Find where the given text appears and provide that cell's center as [X, Y] coordinate. 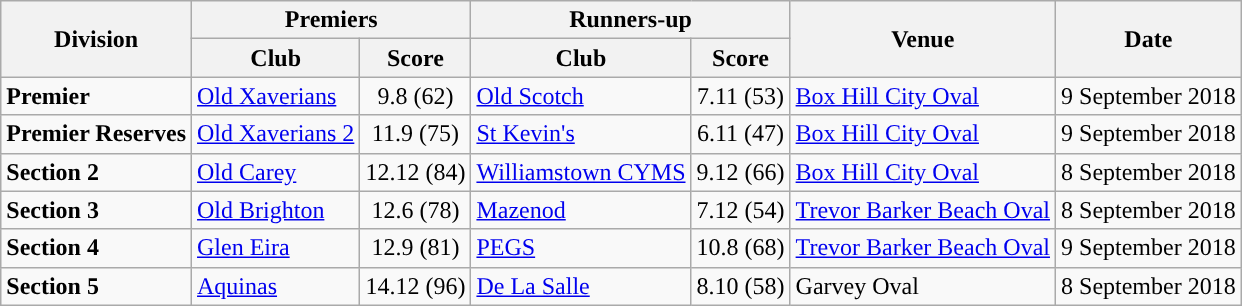
11.9 (75) [416, 134]
Glen Eira [276, 248]
Garvey Oval [922, 286]
8.10 (58) [740, 286]
Section 5 [96, 286]
Section 4 [96, 248]
Old Brighton [276, 210]
Premiers [332, 20]
Venue [922, 39]
12.6 (78) [416, 210]
De La Salle [581, 286]
Premier [96, 96]
6.11 (47) [740, 134]
Date [1149, 39]
7.11 (53) [740, 96]
Old Carey [276, 172]
14.12 (96) [416, 286]
Section 3 [96, 210]
12.9 (81) [416, 248]
9.12 (66) [740, 172]
10.8 (68) [740, 248]
9.8 (62) [416, 96]
7.12 (54) [740, 210]
St Kevin's [581, 134]
Old Xaverians 2 [276, 134]
Old Scotch [581, 96]
Williamstown CYMS [581, 172]
Premier Reserves [96, 134]
PEGS [581, 248]
Old Xaverians [276, 96]
Mazenod [581, 210]
12.12 (84) [416, 172]
Aquinas [276, 286]
Runners-up [630, 20]
Section 2 [96, 172]
Division [96, 39]
